Return (x, y) of the center of cell containing provided text 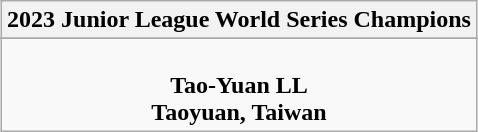
2023 Junior League World Series Champions (240, 20)
Tao-Yuan LLTaoyuan, Taiwan (240, 85)
